Identify which cell holds the provided text, then report its (X, Y) central coordinate. 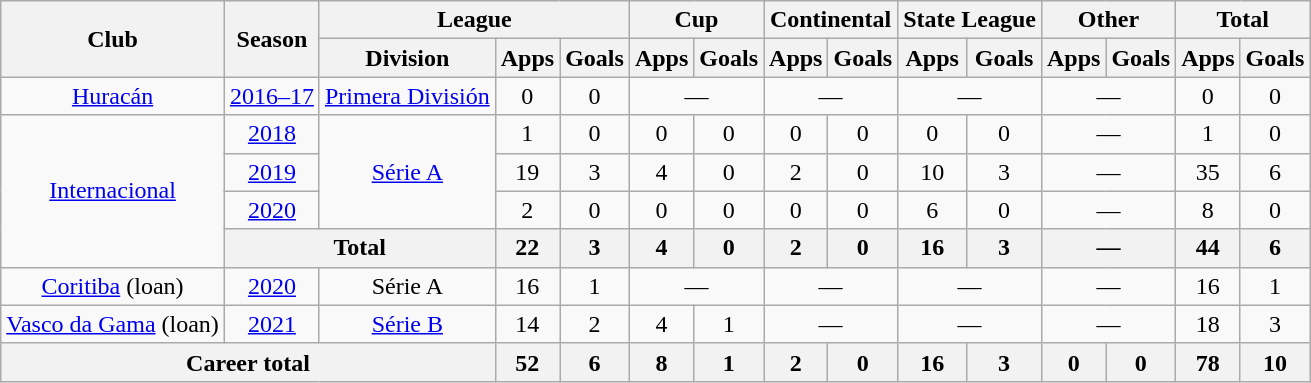
Cup (696, 20)
Internacional (113, 191)
State League (970, 20)
14 (527, 324)
52 (527, 362)
2019 (272, 172)
2021 (272, 324)
Other (1108, 20)
Career total (248, 362)
2018 (272, 134)
Division (407, 58)
Continental (831, 20)
League (474, 20)
44 (1208, 248)
Club (113, 39)
18 (1208, 324)
2016–17 (272, 96)
35 (1208, 172)
Série B (407, 324)
22 (527, 248)
Primera División (407, 96)
Season (272, 39)
Vasco da Gama (loan) (113, 324)
Huracán (113, 96)
19 (527, 172)
Coritiba (loan) (113, 286)
78 (1208, 362)
